Output the [x, y] coordinate of the center of the cell containing the given text.  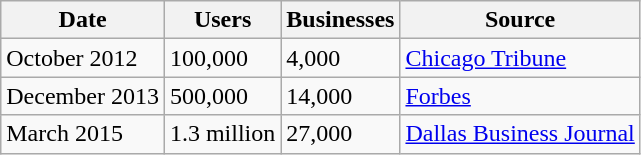
14,000 [340, 96]
March 2015 [83, 134]
Source [520, 20]
500,000 [222, 96]
27,000 [340, 134]
1.3 million [222, 134]
Dallas Business Journal [520, 134]
October 2012 [83, 58]
4,000 [340, 58]
December 2013 [83, 96]
Chicago Tribune [520, 58]
Businesses [340, 20]
Users [222, 20]
Forbes [520, 96]
Date [83, 20]
100,000 [222, 58]
